Find where the given text appears and provide that cell's center as [X, Y] coordinate. 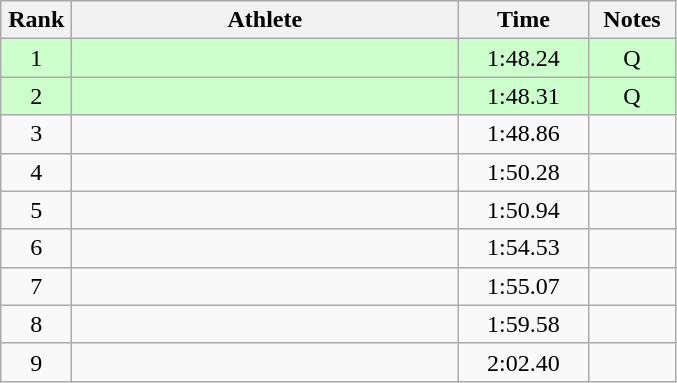
Athlete [265, 20]
9 [36, 362]
3 [36, 134]
1 [36, 58]
Rank [36, 20]
1:54.53 [524, 248]
2:02.40 [524, 362]
2 [36, 96]
Notes [632, 20]
1:48.31 [524, 96]
1:50.28 [524, 172]
4 [36, 172]
7 [36, 286]
1:59.58 [524, 324]
5 [36, 210]
1:55.07 [524, 286]
Time [524, 20]
1:50.94 [524, 210]
8 [36, 324]
1:48.24 [524, 58]
6 [36, 248]
1:48.86 [524, 134]
